Detect which cell encompasses the target text, then output its (X, Y) center coordinate. 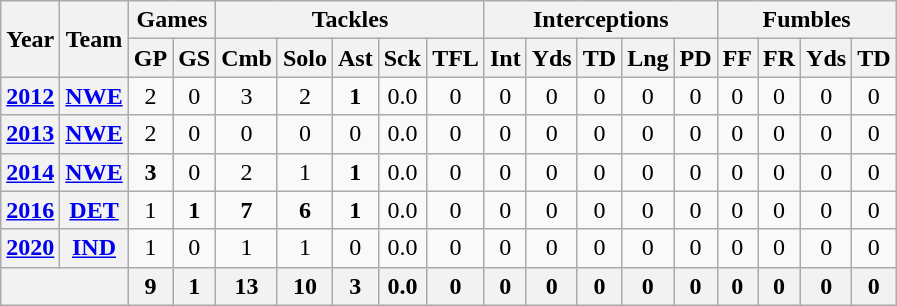
Team (94, 39)
7 (247, 210)
Interceptions (600, 20)
10 (304, 286)
FF (737, 58)
Lng (648, 58)
TFL (456, 58)
Solo (304, 58)
2013 (30, 134)
Fumbles (806, 20)
2020 (30, 248)
Sck (402, 58)
FR (780, 58)
Games (172, 20)
DET (94, 210)
13 (247, 286)
9 (150, 286)
2016 (30, 210)
GS (194, 58)
2014 (30, 172)
Cmb (247, 58)
Year (30, 39)
GP (150, 58)
Ast (356, 58)
6 (304, 210)
Tackles (350, 20)
IND (94, 248)
2012 (30, 96)
PD (696, 58)
Int (505, 58)
